From the cell containing the given text, extract its center point as (X, Y) coordinate. 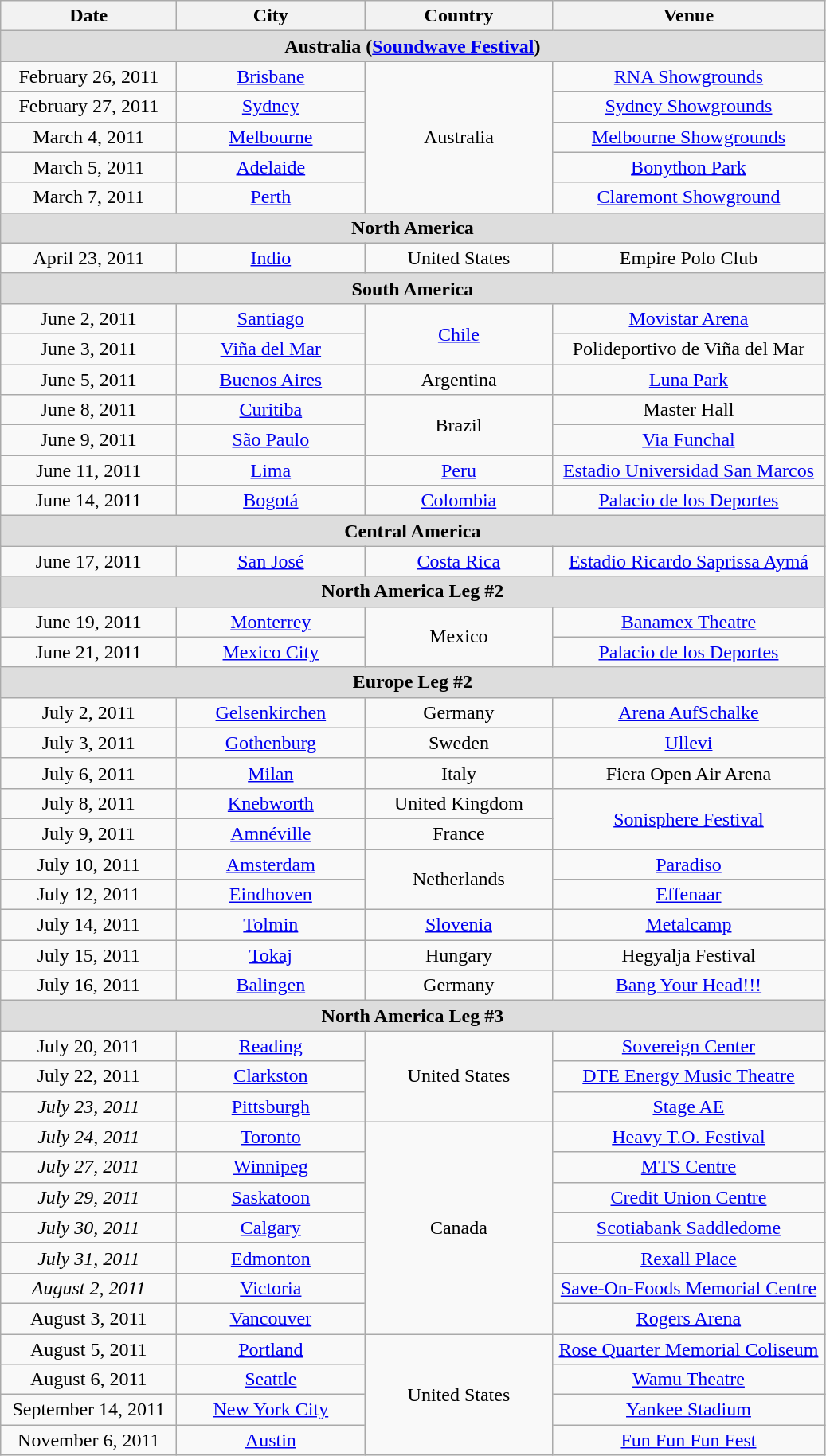
Hungary (459, 955)
Chile (459, 334)
DTE Energy Music Theatre (688, 1076)
July 24, 2011 (89, 1137)
Netherlands (459, 879)
Europe Leg #2 (413, 682)
March 4, 2011 (89, 137)
August 3, 2011 (89, 1318)
Lima (271, 470)
June 19, 2011 (89, 622)
July 31, 2011 (89, 1258)
June 14, 2011 (89, 501)
July 6, 2011 (89, 773)
June 21, 2011 (89, 652)
Brisbane (271, 76)
July 30, 2011 (89, 1228)
Date (89, 16)
March 7, 2011 (89, 197)
South America (413, 288)
Buenos Aires (271, 380)
February 26, 2011 (89, 76)
RNA Showgrounds (688, 76)
Austin (271, 1440)
Wamu Theatre (688, 1380)
Brazil (459, 425)
February 27, 2011 (89, 107)
Effenaar (688, 895)
Australia (Soundwave Festival) (413, 46)
Sovereign Center (688, 1046)
August 5, 2011 (89, 1349)
Mexico (459, 637)
São Paulo (271, 440)
Colombia (459, 501)
North America (413, 228)
Fun Fun Fun Fest (688, 1440)
City (271, 16)
July 29, 2011 (89, 1197)
Saskatoon (271, 1197)
Hegyalja Festival (688, 955)
Master Hall (688, 410)
Bogotá (271, 501)
Portland (271, 1349)
Arena AufSchalke (688, 712)
July 12, 2011 (89, 895)
Perth (271, 197)
April 23, 2011 (89, 258)
June 3, 2011 (89, 349)
June 17, 2011 (89, 561)
Gelsenkirchen (271, 712)
June 9, 2011 (89, 440)
Knebworth (271, 803)
Rose Quarter Memorial Coliseum (688, 1349)
September 14, 2011 (89, 1410)
November 6, 2011 (89, 1440)
Central America (413, 531)
Viña del Mar (271, 349)
Stage AE (688, 1107)
Country (459, 16)
Tokaj (271, 955)
Reading (271, 1046)
Milan (271, 773)
Curitiba (271, 410)
Scotiabank Saddledome (688, 1228)
Calgary (271, 1228)
Fiera Open Air Arena (688, 773)
Seattle (271, 1380)
Heavy T.O. Festival (688, 1137)
Polideportivo de Viña del Mar (688, 349)
Sweden (459, 743)
Melbourne (271, 137)
Italy (459, 773)
Save-On-Foods Memorial Centre (688, 1288)
Winnipeg (271, 1167)
Sonisphere Festival (688, 818)
New York City (271, 1410)
Monterrey (271, 622)
Slovenia (459, 925)
Balingen (271, 986)
Adelaide (271, 167)
Bang Your Head!!! (688, 986)
Venue (688, 16)
July 9, 2011 (89, 833)
Rogers Arena (688, 1318)
Tolmin (271, 925)
July 3, 2011 (89, 743)
Costa Rica (459, 561)
Movistar Arena (688, 318)
Eindhoven (271, 895)
Toronto (271, 1137)
North America Leg #2 (413, 591)
July 8, 2011 (89, 803)
Amsterdam (271, 864)
July 20, 2011 (89, 1046)
Melbourne Showgrounds (688, 137)
Mexico City (271, 652)
June 5, 2011 (89, 380)
Paradiso (688, 864)
Canada (459, 1228)
June 8, 2011 (89, 410)
August 6, 2011 (89, 1380)
July 23, 2011 (89, 1107)
July 27, 2011 (89, 1167)
August 2, 2011 (89, 1288)
Rexall Place (688, 1258)
France (459, 833)
Yankee Stadium (688, 1410)
Empire Polo Club (688, 258)
Vancouver (271, 1318)
June 2, 2011 (89, 318)
Sydney Showgrounds (688, 107)
Banamex Theatre (688, 622)
Victoria (271, 1288)
Sydney (271, 107)
Via Funchal (688, 440)
Santiago (271, 318)
July 16, 2011 (89, 986)
Edmonton (271, 1258)
North America Leg #3 (413, 1016)
Metalcamp (688, 925)
MTS Centre (688, 1167)
Claremont Showground (688, 197)
March 5, 2011 (89, 167)
Peru (459, 470)
Clarkston (271, 1076)
July 2, 2011 (89, 712)
San José (271, 561)
United Kingdom (459, 803)
Ullevi (688, 743)
July 10, 2011 (89, 864)
Amnéville (271, 833)
Argentina (459, 380)
July 14, 2011 (89, 925)
Pittsburgh (271, 1107)
Credit Union Centre (688, 1197)
Estadio Ricardo Saprissa Aymá (688, 561)
Australia (459, 137)
Bonython Park (688, 167)
Indio (271, 258)
Luna Park (688, 380)
July 22, 2011 (89, 1076)
Estadio Universidad San Marcos (688, 470)
Gothenburg (271, 743)
June 11, 2011 (89, 470)
July 15, 2011 (89, 955)
